For the text-containing cell, return its midpoint in (X, Y) coordinate format. 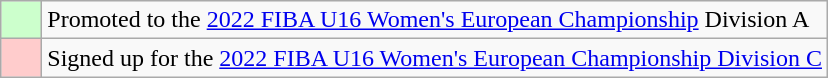
Signed up for the 2022 FIBA U16 Women's European Championship Division C (435, 58)
Promoted to the 2022 FIBA U16 Women's European Championship Division A (435, 20)
